Scan for the cell matching the given text and deliver its [X, Y] coordinate at center. 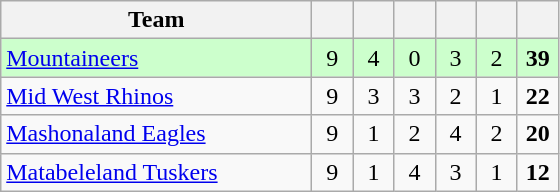
22 [538, 96]
Mountaineers [156, 58]
Mid West Rhinos [156, 96]
20 [538, 134]
12 [538, 172]
39 [538, 58]
Matabeleland Tuskers [156, 172]
Team [156, 20]
Mashonaland Eagles [156, 134]
0 [414, 58]
